Scan for the cell matching the given text and deliver its (x, y) coordinate at center. 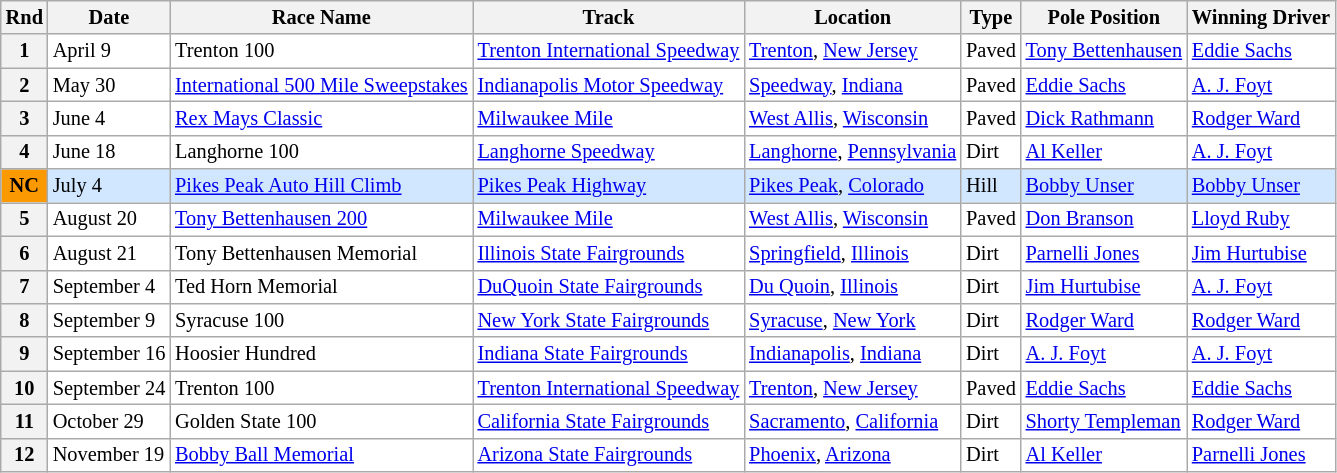
Rex Mays Classic (321, 118)
Sacramento, California (852, 421)
Speedway, Indiana (852, 85)
Tony Bettenhausen Memorial (321, 253)
6 (24, 253)
Springfield, Illinois (852, 253)
Tony Bettenhausen (1104, 51)
August 20 (109, 219)
Pikes Peak Highway (609, 186)
Syracuse 100 (321, 320)
7 (24, 287)
September 4 (109, 287)
4 (24, 152)
June 18 (109, 152)
September 9 (109, 320)
Langhorne, Pennsylvania (852, 152)
California State Fairgrounds (609, 421)
Lloyd Ruby (1261, 219)
International 500 Mile Sweepstakes (321, 85)
Rnd (24, 17)
Syracuse, New York (852, 320)
Pikes Peak Auto Hill Climb (321, 186)
Hill (991, 186)
May 30 (109, 85)
Race Name (321, 17)
Golden State 100 (321, 421)
November 19 (109, 455)
Bobby Ball Memorial (321, 455)
Phoenix, Arizona (852, 455)
9 (24, 354)
Date (109, 17)
June 4 (109, 118)
Track (609, 17)
August 21 (109, 253)
10 (24, 388)
Winning Driver (1261, 17)
5 (24, 219)
July 4 (109, 186)
DuQuoin State Fairgrounds (609, 287)
October 29 (109, 421)
Tony Bettenhausen 200 (321, 219)
Arizona State Fairgrounds (609, 455)
12 (24, 455)
Ted Horn Memorial (321, 287)
1 (24, 51)
Langhorne Speedway (609, 152)
3 (24, 118)
Shorty Templeman (1104, 421)
Hoosier Hundred (321, 354)
8 (24, 320)
Location (852, 17)
Pikes Peak, Colorado (852, 186)
2 (24, 85)
New York State Fairgrounds (609, 320)
Langhorne 100 (321, 152)
April 9 (109, 51)
Indiana State Fairgrounds (609, 354)
Indianapolis Motor Speedway (609, 85)
Dick Rathmann (1104, 118)
Type (991, 17)
September 24 (109, 388)
Indianapolis, Indiana (852, 354)
Pole Position (1104, 17)
Illinois State Fairgrounds (609, 253)
NC (24, 186)
Don Branson (1104, 219)
September 16 (109, 354)
Du Quoin, Illinois (852, 287)
11 (24, 421)
